Identify which cell holds the provided text, then report its [X, Y] central coordinate. 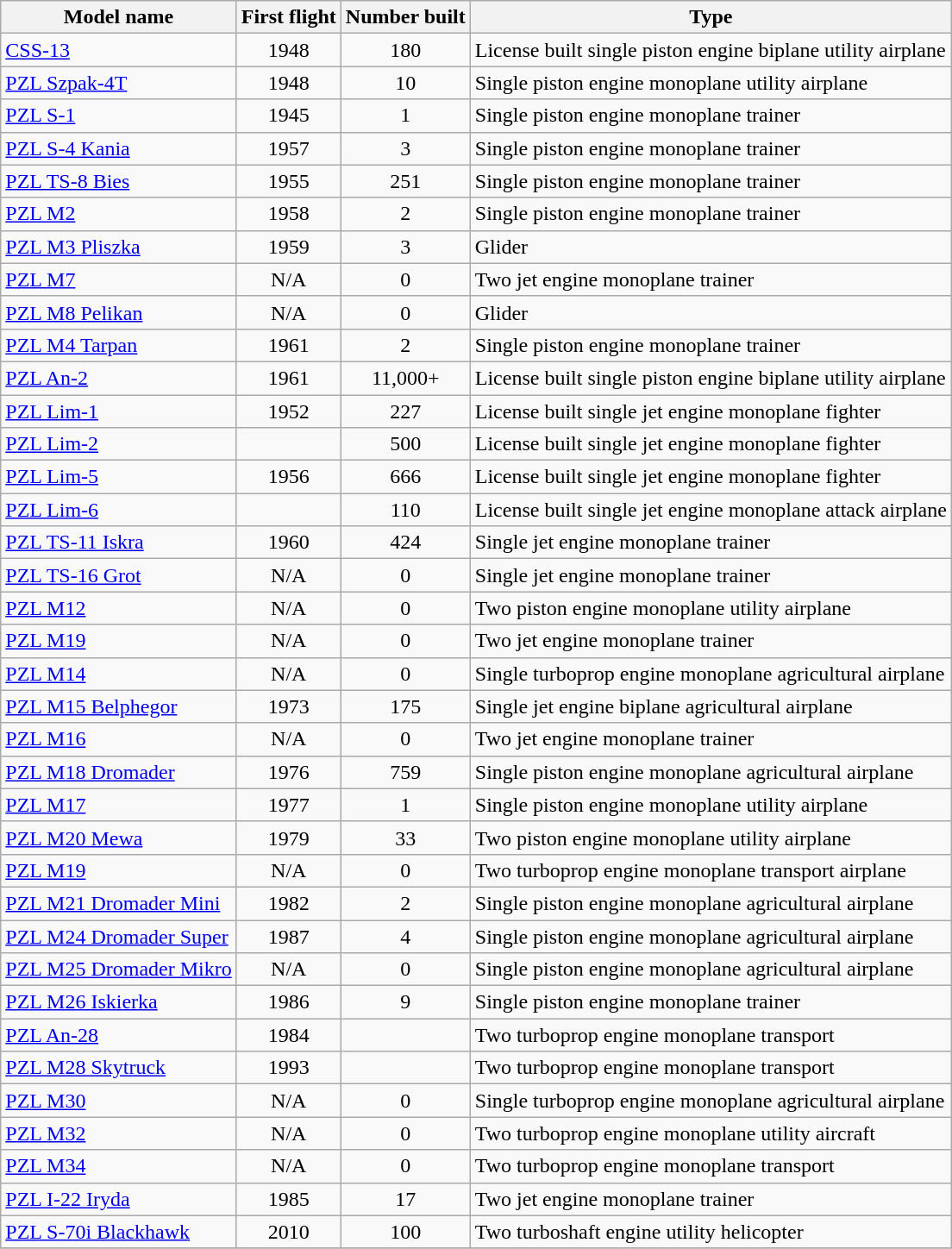
Type [711, 17]
1984 [288, 1035]
CSS-13 [119, 50]
Number built [405, 17]
1957 [288, 148]
PZL TS-16 Grot [119, 575]
110 [405, 510]
Two turboprop engine monoplane utility aircraft [711, 1133]
180 [405, 50]
PZL Lim-1 [119, 411]
PZL M28 Skytruck [119, 1068]
PZL Lim-5 [119, 477]
PZL M2 [119, 214]
10 [405, 83]
251 [405, 181]
424 [405, 543]
1958 [288, 214]
PZL M8 Pelikan [119, 312]
1960 [288, 543]
PZL M20 Mewa [119, 838]
PZL An-28 [119, 1035]
1945 [288, 116]
PZL Lim-2 [119, 444]
PZL S-70i Blackhawk [119, 1232]
PZL M14 [119, 674]
2010 [288, 1232]
PZL M17 [119, 805]
1973 [288, 706]
1977 [288, 805]
759 [405, 772]
9 [405, 1002]
227 [405, 411]
PZL M4 Tarpan [119, 345]
PZL M34 [119, 1166]
17 [405, 1199]
1976 [288, 772]
175 [405, 706]
Two turboshaft engine utility helicopter [711, 1232]
PZL An-2 [119, 378]
1986 [288, 1002]
Single jet engine biplane agricultural airplane [711, 706]
1982 [288, 903]
1952 [288, 411]
11,000+ [405, 378]
PZL Szpak-4T [119, 83]
PZL Lim-6 [119, 510]
PZL M16 [119, 739]
1959 [288, 247]
PZL M24 Dromader Super [119, 936]
PZL M25 Dromader Mikro [119, 970]
1987 [288, 936]
PZL TS-8 Bies [119, 181]
PZL M32 [119, 1133]
PZL M30 [119, 1101]
1956 [288, 477]
Model name [119, 17]
PZL TS-11 Iskra [119, 543]
PZL M15 Belphegor [119, 706]
PZL S-1 [119, 116]
1985 [288, 1199]
PZL M7 [119, 279]
PZL M21 Dromader Mini [119, 903]
PZL I-22 Iryda [119, 1199]
License built single jet engine monoplane attack airplane [711, 510]
PZL M26 Iskierka [119, 1002]
Two turboprop engine monoplane transport airplane [711, 870]
PZL M18 Dromader [119, 772]
1955 [288, 181]
PZL S-4 Kania [119, 148]
666 [405, 477]
PZL M12 [119, 608]
33 [405, 838]
500 [405, 444]
PZL M3 Pliszka [119, 247]
1979 [288, 838]
100 [405, 1232]
1993 [288, 1068]
First flight [288, 17]
4 [405, 936]
